Scan for the cell matching the given text and deliver its (X, Y) coordinate at center. 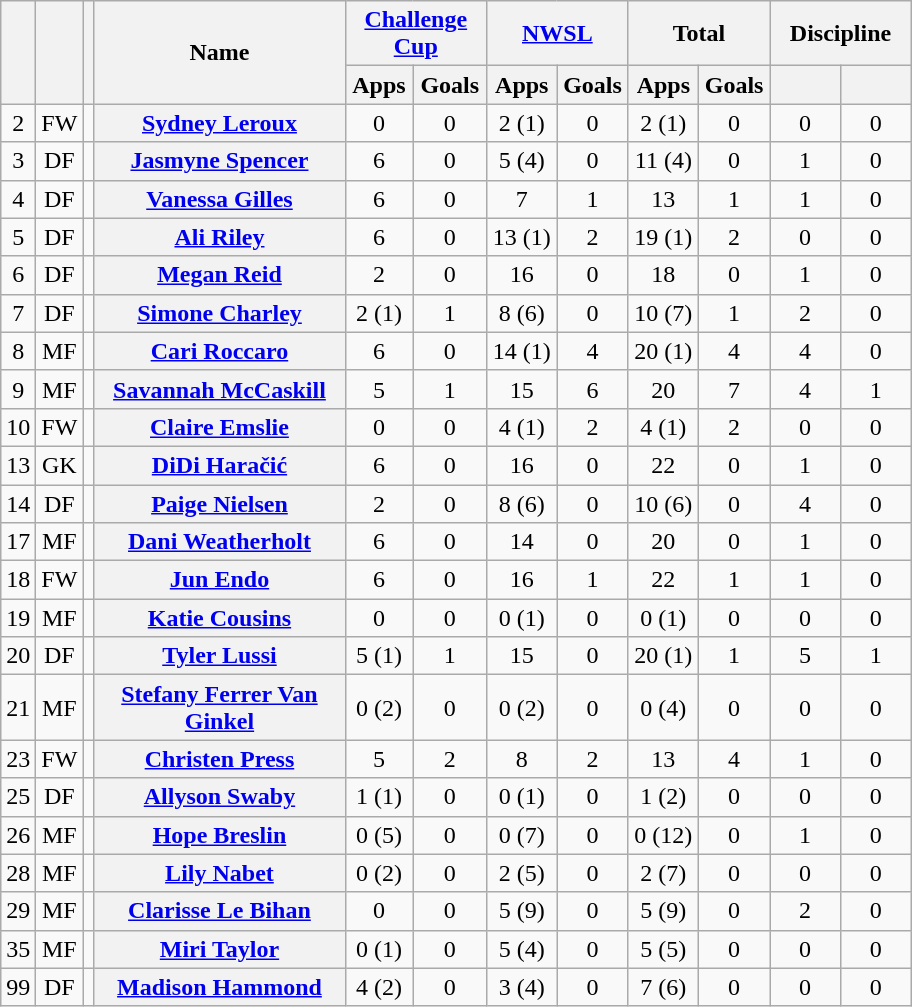
2 (5) (522, 873)
Dani Weatherholt (220, 542)
Paige Nielsen (220, 503)
10 (6) (663, 503)
3 (4) (522, 987)
25 (18, 797)
1 (2) (663, 797)
99 (18, 987)
1 (1) (379, 797)
9 (18, 389)
Tyler Lussi (220, 656)
5 (1) (379, 656)
Miri Taylor (220, 949)
26 (18, 835)
10 (7) (663, 313)
Jun Endo (220, 580)
Simone Charley (220, 313)
0 (4) (663, 708)
Vanessa Gilles (220, 199)
Name (220, 52)
17 (18, 542)
Katie Cousins (220, 618)
Jasmyne Spencer (220, 161)
28 (18, 873)
14 (1) (522, 351)
29 (18, 911)
Claire Emslie (220, 427)
Allyson Swaby (220, 797)
0 (5) (379, 835)
Christen Press (220, 759)
5 (5) (663, 949)
11 (4) (663, 161)
19 (1) (663, 237)
21 (18, 708)
Total (699, 34)
Clarisse Le Bihan (220, 911)
13 (1) (522, 237)
23 (18, 759)
7 (6) (663, 987)
Discipline (841, 34)
Lily Nabet (220, 873)
GK (60, 465)
Ali Riley (220, 237)
10 (18, 427)
Hope Breslin (220, 835)
35 (18, 949)
3 (18, 161)
Stefany Ferrer Van Ginkel (220, 708)
Cari Roccaro (220, 351)
Megan Reid (220, 275)
NWSL (558, 34)
19 (18, 618)
DiDi Haračić (220, 465)
Madison Hammond (220, 987)
Sydney Leroux (220, 123)
2 (7) (663, 873)
0 (7) (522, 835)
0 (12) (663, 835)
Savannah McCaskill (220, 389)
4 (2) (379, 987)
Challenge Cup (416, 34)
